Provide the (X, Y) coordinate of the cell's center where the given text is located.  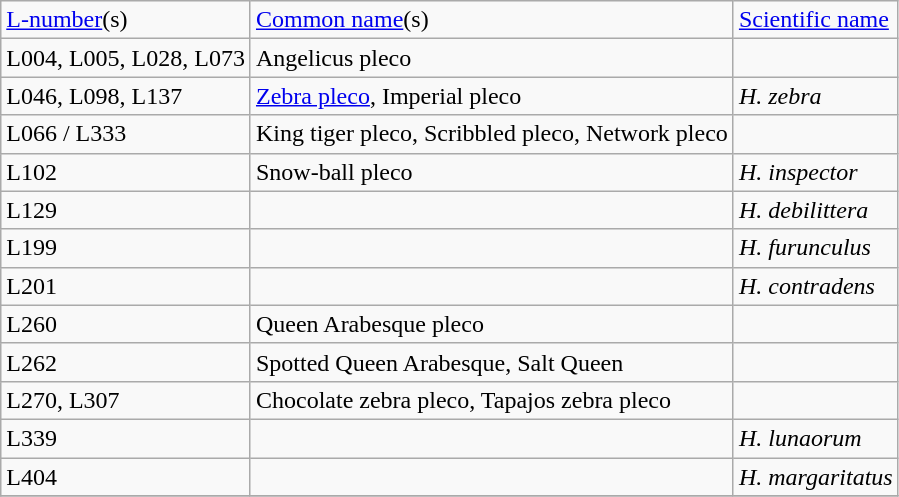
H. debilittera (816, 210)
L262 (126, 362)
Zebra pleco, Imperial pleco (492, 96)
L201 (126, 286)
L004, L005, L028, L073 (126, 58)
Queen Arabesque pleco (492, 324)
Spotted Queen Arabesque, Salt Queen (492, 362)
L046, L098, L137 (126, 96)
H. inspector (816, 172)
L129 (126, 210)
L-number(s) (126, 20)
Snow-ball pleco (492, 172)
Angelicus pleco (492, 58)
L102 (126, 172)
H. lunaorum (816, 438)
L066 / L333 (126, 134)
Scientific name (816, 20)
H. furunculus (816, 248)
H. zebra (816, 96)
L404 (126, 477)
L339 (126, 438)
Chocolate zebra pleco, Tapajos zebra pleco (492, 400)
Common name(s) (492, 20)
King tiger pleco, Scribbled pleco, Network pleco (492, 134)
H. contradens (816, 286)
L270, L307 (126, 400)
L260 (126, 324)
L199 (126, 248)
H. margaritatus (816, 477)
